Return the [x, y] coordinate for the center point of the cell that contains the specified text.  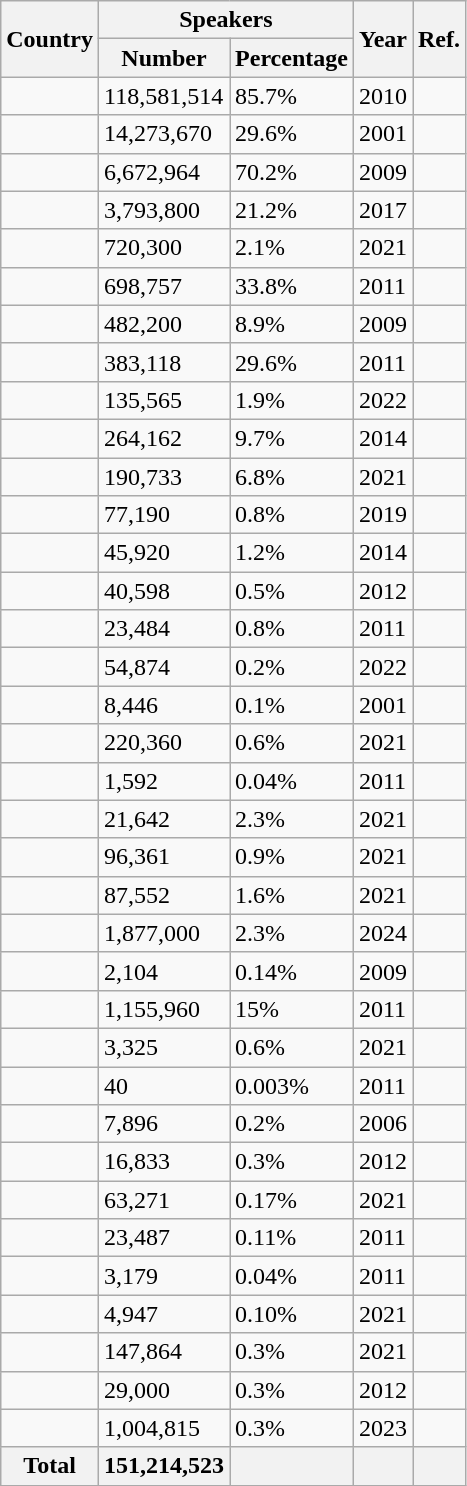
220,360 [164, 743]
29,000 [164, 1390]
Number [164, 58]
9.7% [292, 438]
23,484 [164, 629]
190,733 [164, 477]
0.11% [292, 1238]
2006 [382, 1124]
3,325 [164, 1047]
1,592 [164, 781]
45,920 [164, 553]
14,273,670 [164, 134]
23,487 [164, 1238]
8,446 [164, 705]
33.8% [292, 286]
70.2% [292, 172]
720,300 [164, 248]
2023 [382, 1428]
2019 [382, 515]
40 [164, 1085]
2010 [382, 96]
147,864 [164, 1352]
1.6% [292, 895]
2.1% [292, 248]
698,757 [164, 286]
21,642 [164, 819]
4,947 [164, 1314]
63,271 [164, 1200]
54,874 [164, 667]
2017 [382, 210]
3,179 [164, 1276]
77,190 [164, 515]
40,598 [164, 591]
16,833 [164, 1162]
135,565 [164, 400]
118,581,514 [164, 96]
87,552 [164, 895]
383,118 [164, 362]
6.8% [292, 477]
482,200 [164, 324]
Total [50, 1466]
264,162 [164, 438]
0.10% [292, 1314]
0.14% [292, 971]
2,104 [164, 971]
1.9% [292, 400]
85.7% [292, 96]
Year [382, 39]
Speakers [226, 20]
0.17% [292, 1200]
21.2% [292, 210]
Country [50, 39]
Percentage [292, 58]
1,004,815 [164, 1428]
0.003% [292, 1085]
0.5% [292, 591]
7,896 [164, 1124]
96,361 [164, 857]
151,214,523 [164, 1466]
1,877,000 [164, 933]
0.1% [292, 705]
Ref. [438, 39]
8.9% [292, 324]
0.9% [292, 857]
1,155,960 [164, 1009]
15% [292, 1009]
1.2% [292, 553]
3,793,800 [164, 210]
6,672,964 [164, 172]
2024 [382, 933]
